Return (x, y) of the center of cell containing provided text 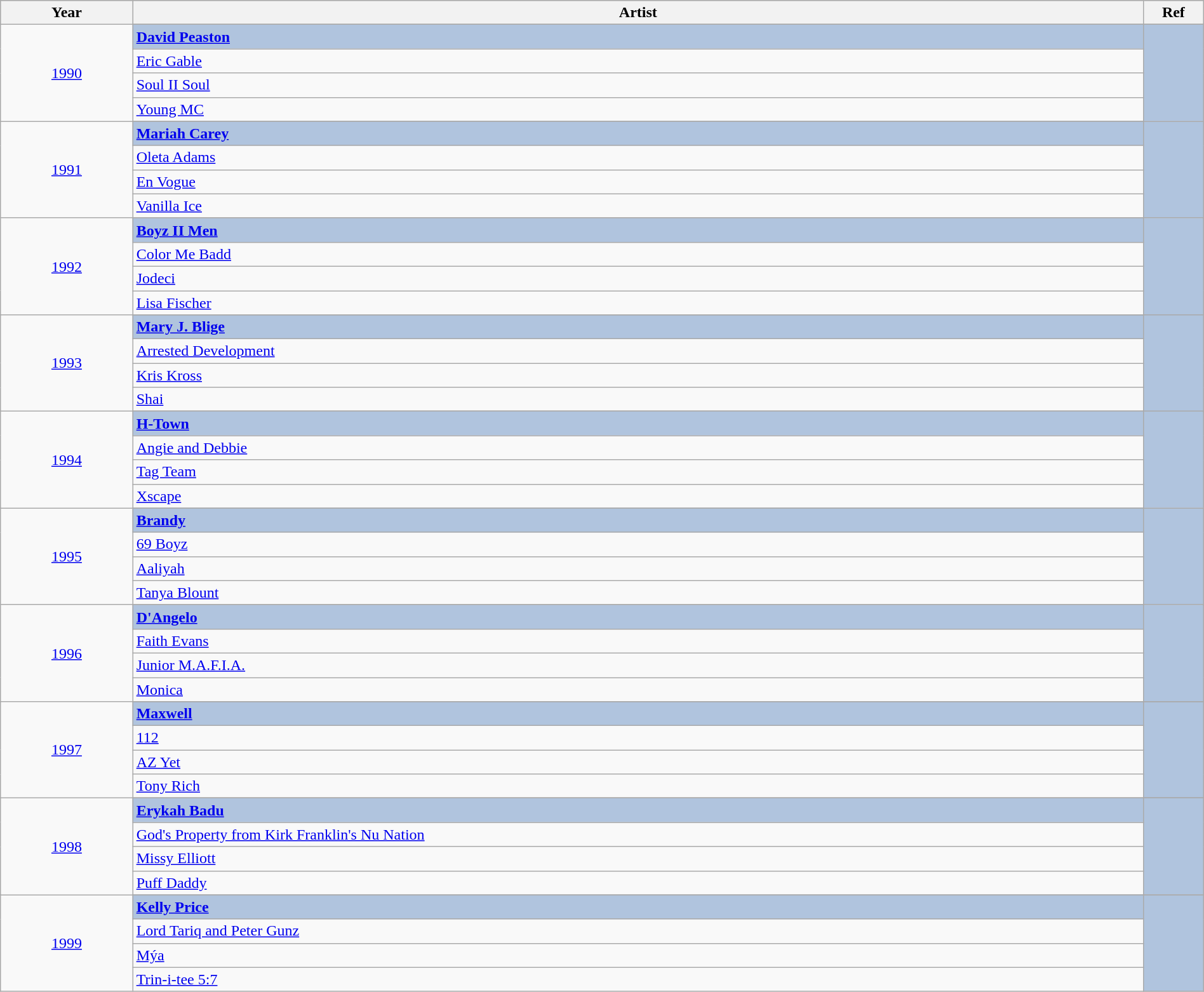
Boyz II Men (638, 230)
Kris Kross (638, 375)
1996 (67, 653)
Maxwell (638, 714)
Eric Gable (638, 61)
Faith Evans (638, 641)
Year (67, 13)
1994 (67, 460)
David Peaston (638, 37)
Monica (638, 689)
Color Me Badd (638, 254)
Mary J. Blige (638, 327)
Tanya Blount (638, 593)
Oleta Adams (638, 158)
Xscape (638, 496)
1993 (67, 363)
Ref (1174, 13)
Angie and Debbie (638, 448)
H-Town (638, 424)
1991 (67, 170)
God's Property from Kirk Franklin's Nu Nation (638, 834)
1998 (67, 847)
Brandy (638, 520)
Arrested Development (638, 351)
1997 (67, 750)
D'Angelo (638, 617)
Erykah Badu (638, 810)
Young MC (638, 109)
Tony Rich (638, 786)
Tag Team (638, 472)
1990 (67, 73)
En Vogue (638, 182)
112 (638, 738)
1995 (67, 556)
Vanilla Ice (638, 206)
Aaliyah (638, 568)
Mariah Carey (638, 133)
Missy Elliott (638, 859)
Shai (638, 399)
Lord Tariq and Peter Gunz (638, 931)
Artist (638, 13)
1999 (67, 943)
Mýa (638, 955)
Soul II Soul (638, 85)
Trin-i-tee 5:7 (638, 979)
AZ Yet (638, 762)
Kelly Price (638, 907)
1992 (67, 266)
69 Boyz (638, 544)
Lisa Fischer (638, 303)
Junior M.A.F.I.A. (638, 665)
Puff Daddy (638, 883)
Jodeci (638, 278)
